Determine the [x, y] coordinate at the center of the cell enclosing the given text.  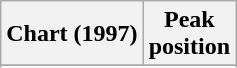
Peakposition [189, 34]
Chart (1997) [72, 34]
